Identify which cell holds the provided text, then report its (x, y) central coordinate. 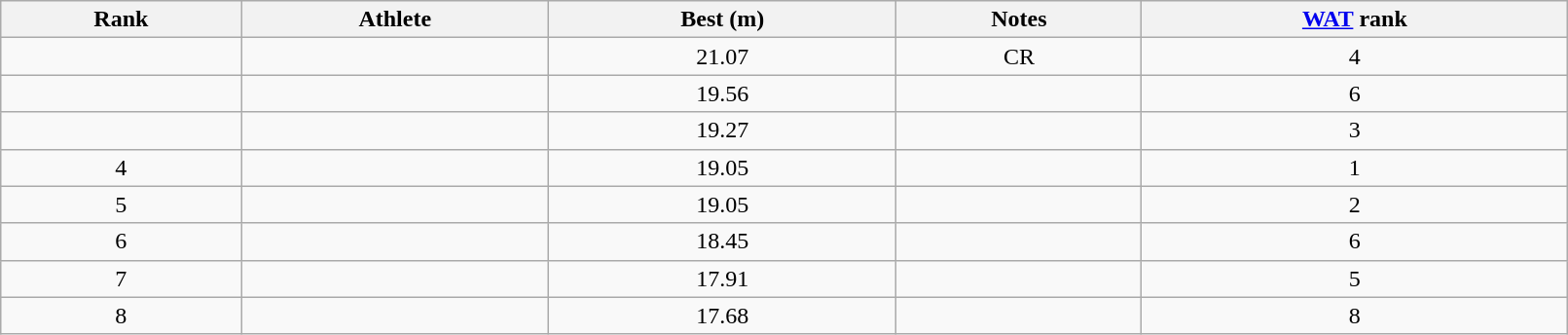
Notes (1019, 19)
1 (1355, 167)
Best (m) (722, 19)
CR (1019, 56)
18.45 (722, 242)
19.56 (722, 93)
WAT rank (1355, 19)
Rank (121, 19)
17.68 (722, 316)
17.91 (722, 279)
3 (1355, 130)
2 (1355, 205)
Athlete (395, 19)
19.27 (722, 130)
21.07 (722, 56)
7 (121, 279)
